For the text-containing cell, return its midpoint in [X, Y] coordinate format. 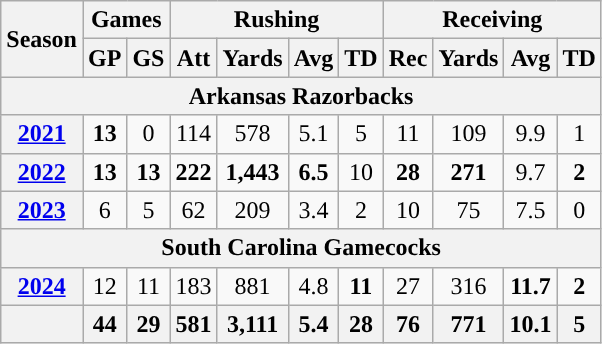
27 [408, 286]
5.1 [314, 134]
581 [194, 324]
4.8 [314, 286]
881 [252, 286]
2022 [42, 172]
10.1 [530, 324]
1 [579, 134]
9.7 [530, 172]
222 [194, 172]
578 [252, 134]
7.5 [530, 210]
South Carolina Gamecocks [302, 248]
771 [468, 324]
29 [148, 324]
109 [468, 134]
Games [126, 20]
209 [252, 210]
1,443 [252, 172]
Receiving [492, 20]
Arkansas Razorbacks [302, 96]
12 [104, 286]
6 [104, 210]
GS [148, 58]
3,111 [252, 324]
Att [194, 58]
44 [104, 324]
GP [104, 58]
6.5 [314, 172]
76 [408, 324]
9.9 [530, 134]
2023 [42, 210]
11.7 [530, 286]
114 [194, 134]
Rushing [276, 20]
183 [194, 286]
271 [468, 172]
2021 [42, 134]
5.4 [314, 324]
Rec [408, 58]
62 [194, 210]
75 [468, 210]
3.4 [314, 210]
Season [42, 39]
2024 [42, 286]
316 [468, 286]
